Find where the given text appears and provide that cell's center as (X, Y) coordinate. 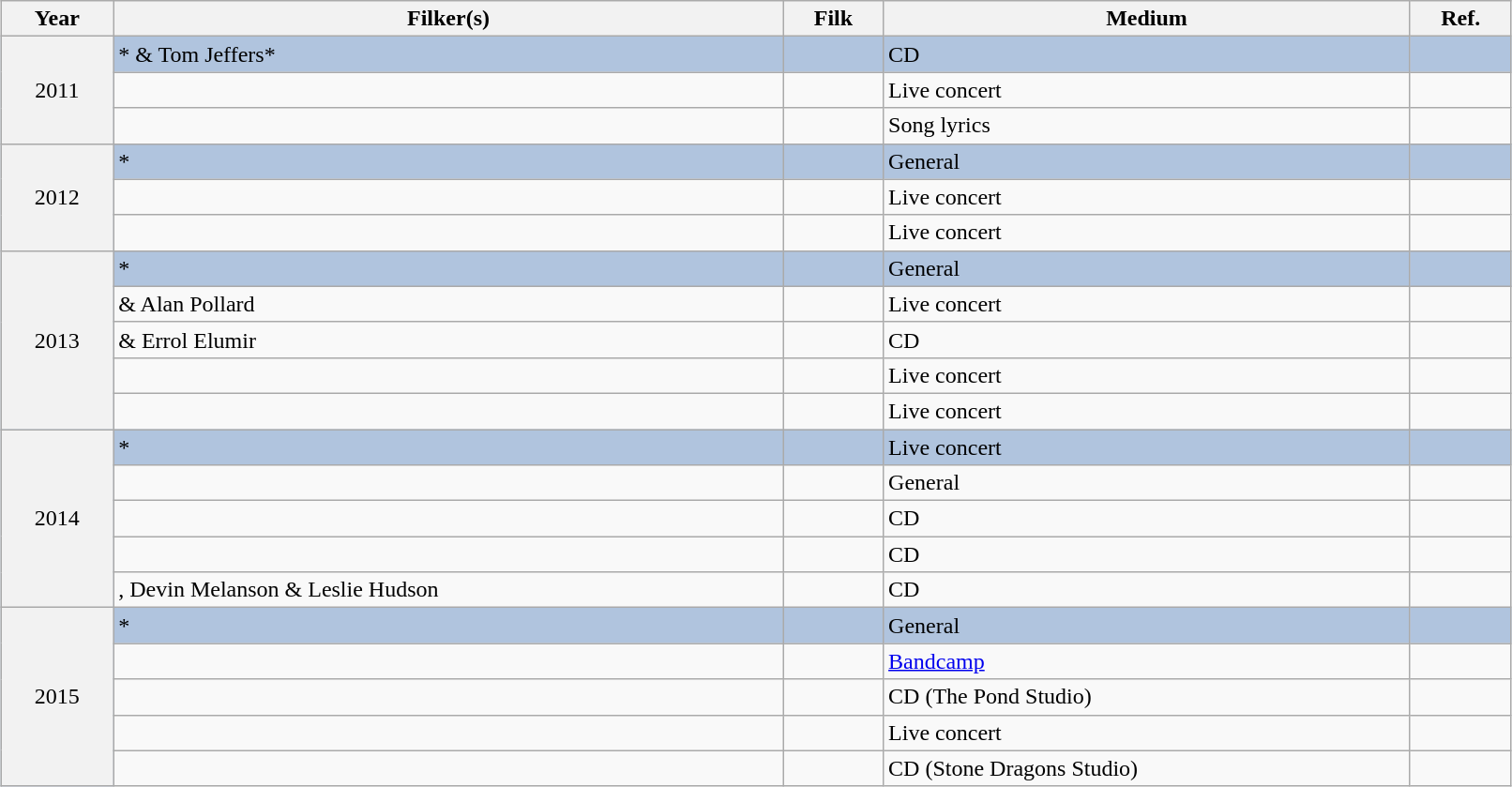
CD (Stone Dragons Studio) (1147, 768)
2014 (57, 519)
Ref. (1460, 19)
2015 (57, 697)
Song lyrics (1147, 126)
CD (The Pond Studio) (1147, 697)
Medium (1147, 19)
Year (57, 19)
, Devin Melanson & Leslie Hudson (448, 590)
2011 (57, 90)
& Alan Pollard (448, 304)
& Errol Elumir (448, 340)
* & Tom Jeffers* (448, 54)
Bandcamp (1147, 661)
Filk (833, 19)
2012 (57, 197)
2013 (57, 340)
Filker(s) (448, 19)
